Find where the given text appears and provide that cell's center as [x, y] coordinate. 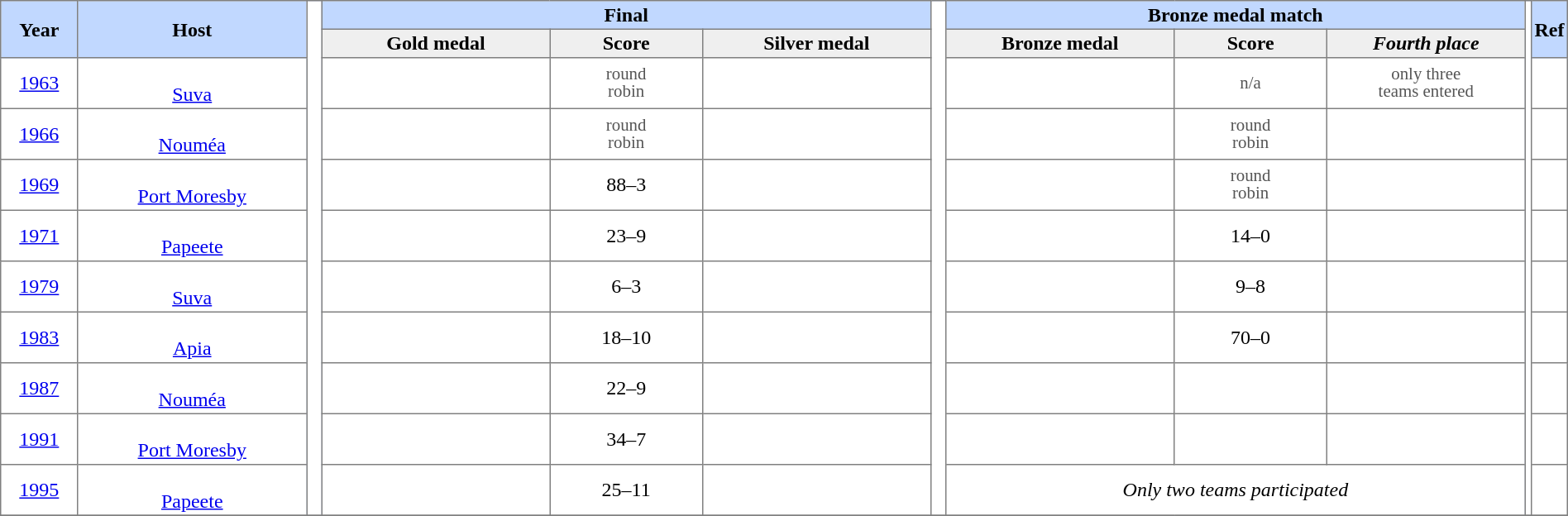
34–7 [627, 439]
Apia [192, 337]
70–0 [1250, 337]
1991 [40, 439]
1987 [40, 389]
n/a [1250, 84]
Fourth place [1426, 43]
only threeteams entered [1426, 84]
22–9 [627, 389]
23–9 [627, 236]
Silver medal [816, 43]
25–11 [627, 490]
1966 [40, 134]
Year [40, 30]
Gold medal [436, 43]
Bronze medal [1060, 43]
Final [626, 15]
18–10 [627, 337]
Host [192, 30]
6–3 [627, 287]
1963 [40, 84]
1979 [40, 287]
Ref [1550, 30]
1995 [40, 490]
Only two teams participated [1236, 490]
88–3 [627, 185]
1971 [40, 236]
1969 [40, 185]
14–0 [1250, 236]
9–8 [1250, 287]
Bronze medal match [1236, 15]
1983 [40, 337]
